Return [x, y] of the center of cell containing provided text 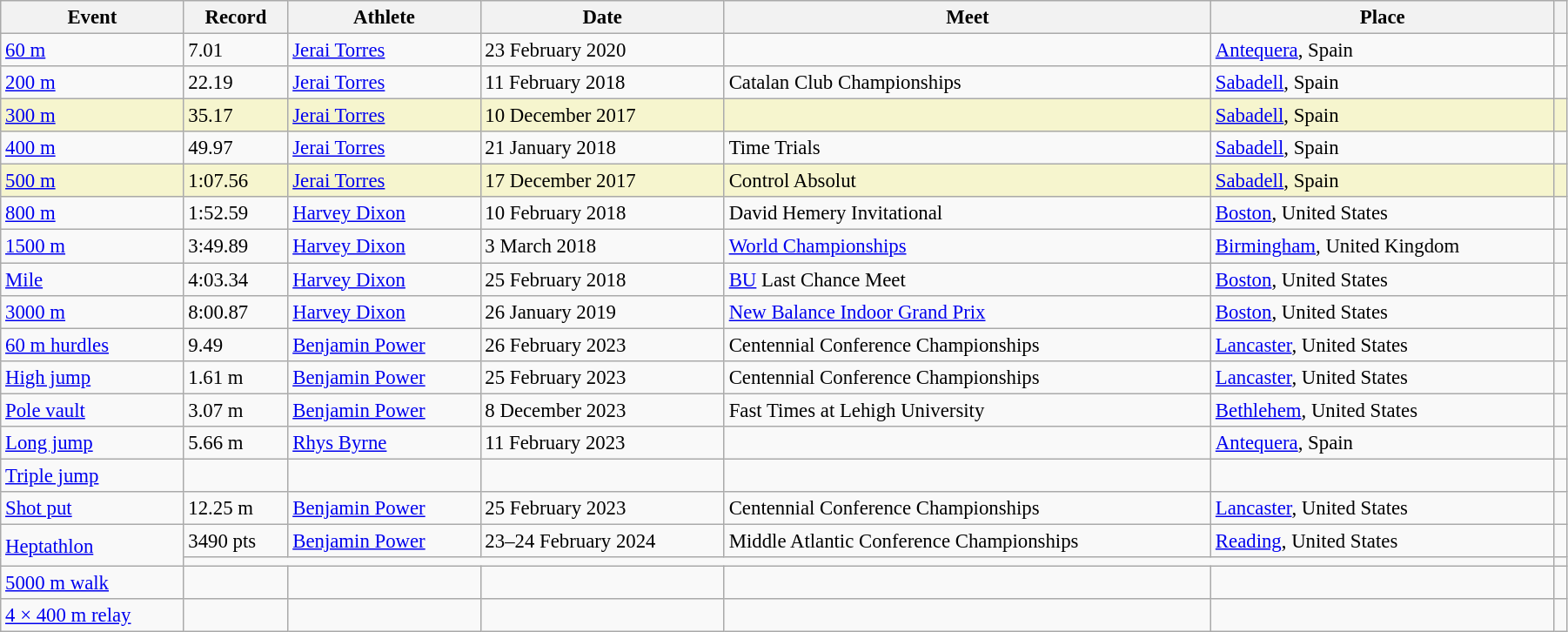
Bethlehem, United States [1383, 410]
11 February 2018 [602, 83]
Shot put [92, 508]
Pole vault [92, 410]
High jump [92, 377]
4 × 400 m relay [92, 615]
New Balance Indoor Grand Prix [968, 312]
26 February 2023 [602, 345]
26 January 2019 [602, 312]
1.61 m [236, 377]
Catalan Club Championships [968, 83]
World Championships [968, 246]
500 m [92, 181]
Long jump [92, 443]
8:00.87 [236, 312]
35.17 [236, 116]
Meet [968, 17]
Reading, United States [1383, 541]
21 January 2018 [602, 148]
Athlete [385, 17]
11 February 2023 [602, 443]
3000 m [92, 312]
12.25 m [236, 508]
Date [602, 17]
Birmingham, United Kingdom [1383, 246]
300 m [92, 116]
Record [236, 17]
Triple jump [92, 475]
800 m [92, 213]
7.01 [236, 50]
1:07.56 [236, 181]
23 February 2020 [602, 50]
49.97 [236, 148]
3 March 2018 [602, 246]
Heptathlon [92, 545]
3.07 m [236, 410]
9.49 [236, 345]
5.66 m [236, 443]
1:52.59 [236, 213]
10 December 2017 [602, 116]
1500 m [92, 246]
60 m [92, 50]
25 February 2018 [602, 279]
Time Trials [968, 148]
Place [1383, 17]
BU Last Chance Meet [968, 279]
3490 pts [236, 541]
3:49.89 [236, 246]
David Hemery Invitational [968, 213]
Middle Atlantic Conference Championships [968, 541]
5000 m walk [92, 583]
Event [92, 17]
Mile [92, 279]
Rhys Byrne [385, 443]
Fast Times at Lehigh University [968, 410]
22.19 [236, 83]
60 m hurdles [92, 345]
17 December 2017 [602, 181]
400 m [92, 148]
200 m [92, 83]
Control Absolut [968, 181]
8 December 2023 [602, 410]
10 February 2018 [602, 213]
4:03.34 [236, 279]
23–24 February 2024 [602, 541]
